Return the (x, y) coordinate for the center point of the cell that contains the specified text.  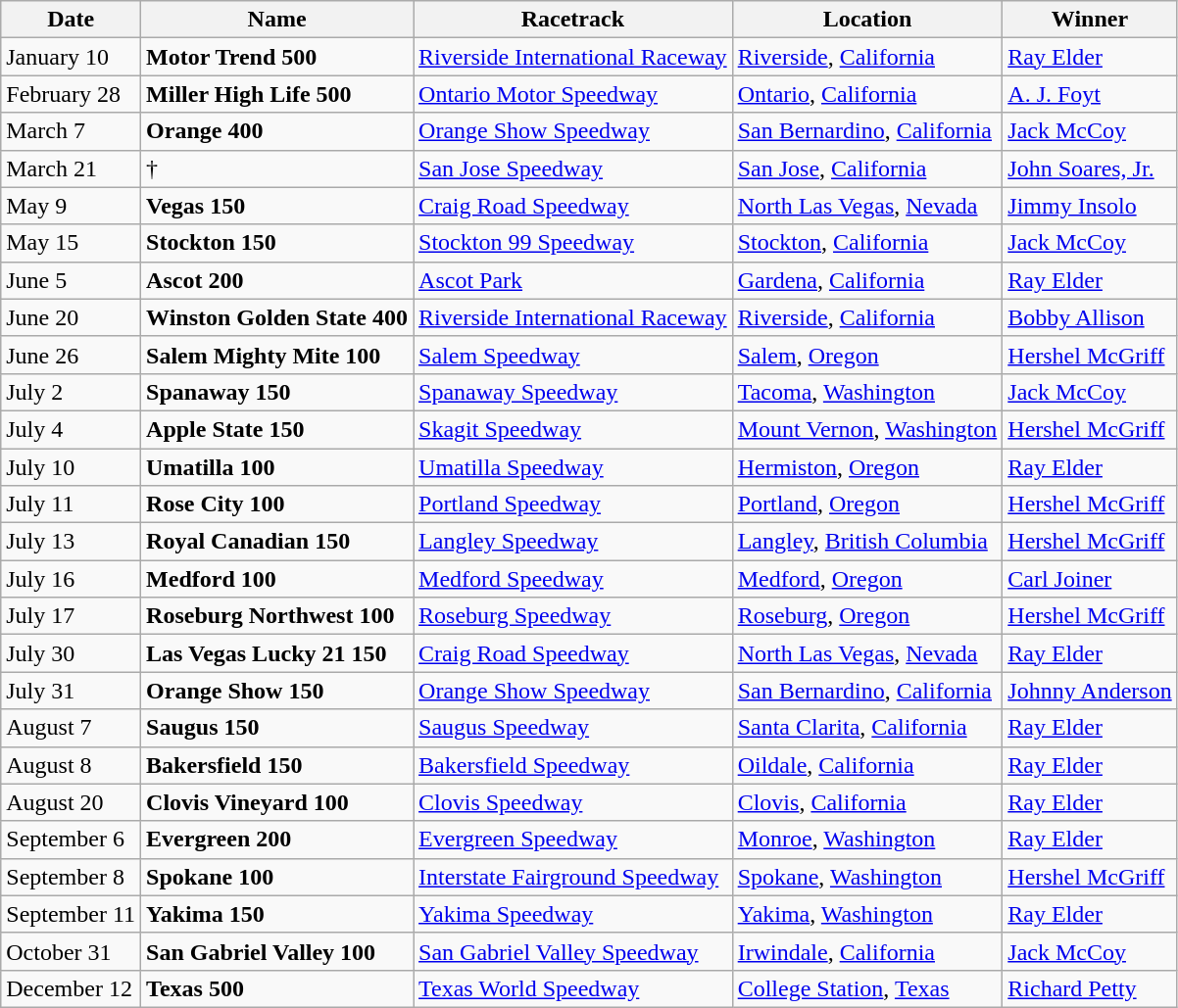
Ontario Motor Speedway (573, 94)
Orange 400 (277, 131)
Roseburg Speedway (573, 616)
Bobby Allison (1090, 317)
San Jose Speedway (573, 168)
July 17 (71, 616)
June 26 (71, 355)
July 16 (71, 579)
Langley, British Columbia (867, 542)
September 11 (71, 914)
Las Vegas Lucky 21 150 (277, 653)
Clovis, California (867, 802)
Salem Mighty Mite 100 (277, 355)
October 31 (71, 951)
Yakima, Washington (867, 914)
August 20 (71, 802)
Name (277, 20)
Winston Golden State 400 (277, 317)
February 28 (71, 94)
Evergreen Speedway (573, 840)
Saugus Speedway (573, 728)
Medford, Oregon (867, 579)
March 7 (71, 131)
Interstate Fairground Speedway (573, 877)
Spokane 100 (277, 877)
June 20 (71, 317)
Richard Petty (1090, 988)
July 30 (71, 653)
July 2 (71, 392)
San Jose, California (867, 168)
San Gabriel Valley Speedway (573, 951)
Bakersfield 150 (277, 765)
Spanaway Speedway (573, 392)
A. J. Foyt (1090, 94)
July 13 (71, 542)
Hermiston, Oregon (867, 467)
Texas World Speedway (573, 988)
Stockton, California (867, 243)
July 10 (71, 467)
July 4 (71, 429)
June 5 (71, 280)
Apple State 150 (277, 429)
Winner (1090, 20)
Portland, Oregon (867, 504)
Yakima Speedway (573, 914)
Spanaway 150 (277, 392)
John Soares, Jr. (1090, 168)
Mount Vernon, Washington (867, 429)
Stockton 99 Speedway (573, 243)
Carl Joiner (1090, 579)
Medford 100 (277, 579)
College Station, Texas (867, 988)
Miller High Life 500 (277, 94)
Motor Trend 500 (277, 57)
Racetrack (573, 20)
July 31 (71, 691)
September 8 (71, 877)
Clovis Vineyard 100 (277, 802)
Spokane, Washington (867, 877)
Location (867, 20)
March 21 (71, 168)
May 9 (71, 206)
Date (71, 20)
Umatilla 100 (277, 467)
Santa Clarita, California (867, 728)
December 12 (71, 988)
August 7 (71, 728)
May 15 (71, 243)
Yakima 150 (277, 914)
Ontario, California (867, 94)
Irwindale, California (867, 951)
Roseburg Northwest 100 (277, 616)
July 11 (71, 504)
Skagit Speedway (573, 429)
January 10 (71, 57)
Ascot Park (573, 280)
Umatilla Speedway (573, 467)
Rose City 100 (277, 504)
Tacoma, Washington (867, 392)
† (277, 168)
Stockton 150 (277, 243)
Monroe, Washington (867, 840)
Salem Speedway (573, 355)
Orange Show 150 (277, 691)
Gardena, California (867, 280)
Ascot 200 (277, 280)
Salem, Oregon (867, 355)
Johnny Anderson (1090, 691)
Bakersfield Speedway (573, 765)
Roseburg, Oregon (867, 616)
Clovis Speedway (573, 802)
San Gabriel Valley 100 (277, 951)
Evergreen 200 (277, 840)
Portland Speedway (573, 504)
Langley Speedway (573, 542)
Vegas 150 (277, 206)
September 6 (71, 840)
Oildale, California (867, 765)
August 8 (71, 765)
Jimmy Insolo (1090, 206)
Saugus 150 (277, 728)
Medford Speedway (573, 579)
Texas 500 (277, 988)
Royal Canadian 150 (277, 542)
